Pinpoint the cell where the given text exists, returning its [x, y] midpoint coordinate. 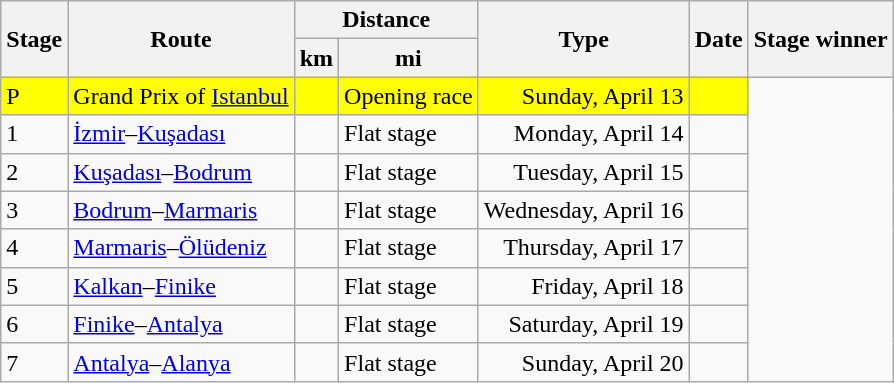
mi [409, 58]
Opening race [409, 96]
2 [34, 172]
Monday, April 14 [584, 134]
Friday, April 18 [584, 286]
1 [34, 134]
Kalkan–Finike [181, 286]
Route [181, 39]
Stage winner [820, 39]
6 [34, 324]
P [34, 96]
Distance [386, 20]
Sunday, April 20 [584, 362]
Stage [34, 39]
Marmaris–Ölüdeniz [181, 248]
3 [34, 210]
km [316, 58]
Antalya–Alanya [181, 362]
Tuesday, April 15 [584, 172]
5 [34, 286]
Thursday, April 17 [584, 248]
Kuşadası–Bodrum [181, 172]
7 [34, 362]
Wednesday, April 16 [584, 210]
Sunday, April 13 [584, 96]
Finike–Antalya [181, 324]
4 [34, 248]
Grand Prix of Istanbul [181, 96]
Bodrum–Marmaris [181, 210]
Date [718, 39]
Type [584, 39]
İzmir–Kuşadası [181, 134]
Saturday, April 19 [584, 324]
